Detect which cell encompasses the target text, then output its [X, Y] center coordinate. 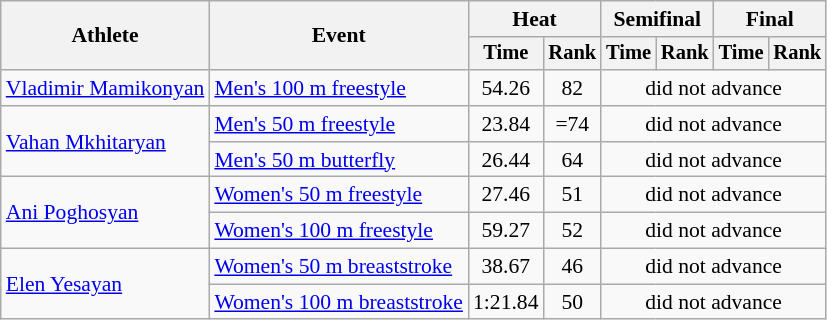
64 [572, 160]
27.46 [506, 195]
23.84 [506, 124]
Ani Poghosyan [106, 212]
Men's 100 m freestyle [338, 88]
46 [572, 267]
1:21.84 [506, 302]
51 [572, 195]
82 [572, 88]
=74 [572, 124]
26.44 [506, 160]
Semifinal [657, 19]
Vladimir Mamikonyan [106, 88]
Event [338, 36]
Vahan Mkhitaryan [106, 142]
59.27 [506, 231]
38.67 [506, 267]
Men's 50 m butterfly [338, 160]
Women's 50 m freestyle [338, 195]
Men's 50 m freestyle [338, 124]
Women's 100 m freestyle [338, 231]
54.26 [506, 88]
52 [572, 231]
Women's 50 m breaststroke [338, 267]
Final [770, 19]
Heat [534, 19]
Athlete [106, 36]
Elen Yesayan [106, 284]
Women's 100 m breaststroke [338, 302]
50 [572, 302]
